Extract the (X, Y) coordinate from the center of the cell holding the provided text.  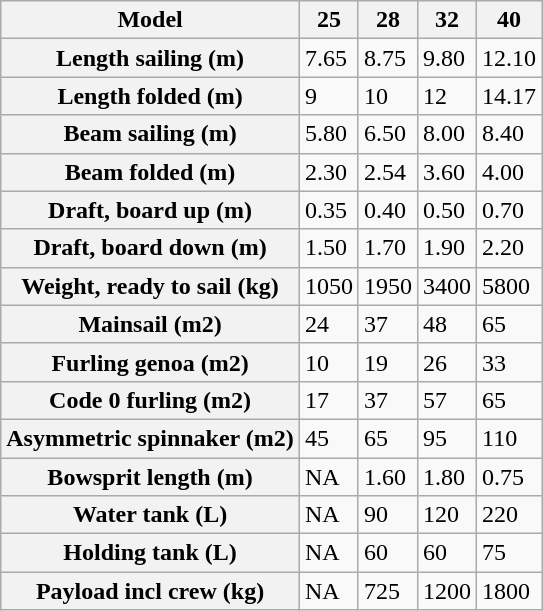
Mainsail (m2) (150, 324)
Bowsprit length (m) (150, 477)
9.80 (446, 58)
9 (328, 96)
24 (328, 324)
1050 (328, 286)
725 (388, 591)
12.10 (510, 58)
32 (446, 20)
8.40 (510, 134)
Length sailing (m) (150, 58)
17 (328, 400)
0.70 (510, 210)
Water tank (L) (150, 515)
Asymmetric spinnaker (m2) (150, 438)
7.65 (328, 58)
0.35 (328, 210)
40 (510, 20)
1.70 (388, 248)
Length folded (m) (150, 96)
1800 (510, 591)
25 (328, 20)
2.30 (328, 172)
1.90 (446, 248)
2.20 (510, 248)
0.40 (388, 210)
Holding tank (L) (150, 553)
2.54 (388, 172)
28 (388, 20)
1200 (446, 591)
1.50 (328, 248)
45 (328, 438)
4.00 (510, 172)
48 (446, 324)
0.75 (510, 477)
Draft, board up (m) (150, 210)
Draft, board down (m) (150, 248)
Beam sailing (m) (150, 134)
8.75 (388, 58)
26 (446, 362)
19 (388, 362)
1.60 (388, 477)
90 (388, 515)
Furling genoa (m2) (150, 362)
95 (446, 438)
1950 (388, 286)
Payload incl crew (kg) (150, 591)
Model (150, 20)
110 (510, 438)
75 (510, 553)
1.80 (446, 477)
5800 (510, 286)
6.50 (388, 134)
220 (510, 515)
8.00 (446, 134)
Code 0 furling (m2) (150, 400)
3.60 (446, 172)
14.17 (510, 96)
57 (446, 400)
5.80 (328, 134)
Beam folded (m) (150, 172)
33 (510, 362)
Weight, ready to sail (kg) (150, 286)
12 (446, 96)
120 (446, 515)
3400 (446, 286)
0.50 (446, 210)
